Output the [x, y] coordinate of the center of the cell containing the given text.  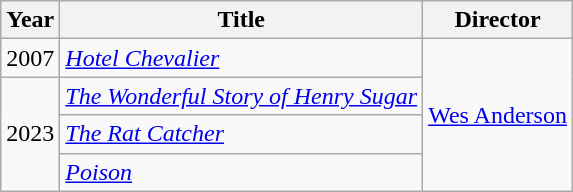
2007 [30, 58]
The Wonderful Story of Henry Sugar [242, 96]
Wes Anderson [498, 115]
Hotel Chevalier [242, 58]
Director [498, 20]
Poison [242, 172]
Title [242, 20]
Year [30, 20]
The Rat Catcher [242, 134]
2023 [30, 134]
